Capture the cell that displays the provided text and extract its (X, Y) central coordinate. 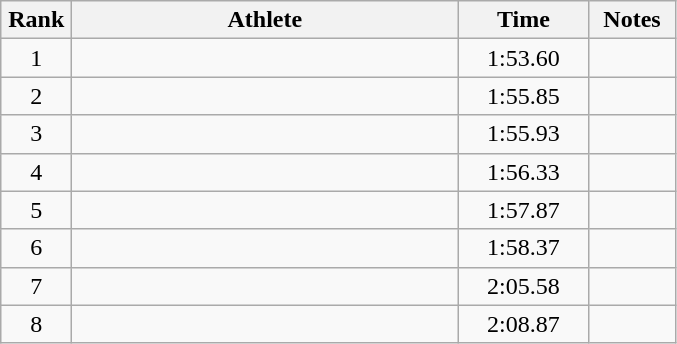
2:08.87 (524, 324)
Notes (632, 20)
1:57.87 (524, 210)
1 (36, 58)
1:55.93 (524, 134)
4 (36, 172)
Rank (36, 20)
2 (36, 96)
5 (36, 210)
1:55.85 (524, 96)
3 (36, 134)
1:58.37 (524, 248)
8 (36, 324)
7 (36, 286)
1:56.33 (524, 172)
Athlete (265, 20)
1:53.60 (524, 58)
2:05.58 (524, 286)
6 (36, 248)
Time (524, 20)
